Pinpoint the cell where the given text exists, returning its (x, y) midpoint coordinate. 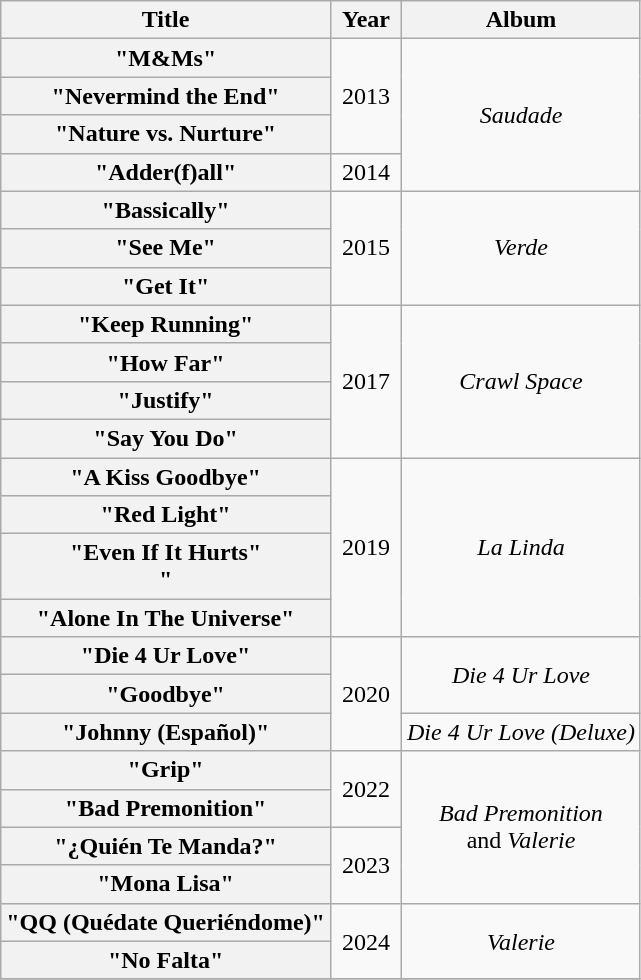
"Get It" (166, 286)
"Nature vs. Nurture" (166, 134)
Verde (520, 248)
Die 4 Ur Love (Deluxe) (520, 732)
"Keep Running" (166, 324)
2019 (366, 548)
"M&Ms" (166, 58)
"¿Quién Te Manda?" (166, 846)
"Adder(f)all" (166, 172)
2015 (366, 248)
"No Falta" (166, 960)
"Bassically" (166, 210)
2023 (366, 865)
2022 (366, 789)
"Nevermind the End" (166, 96)
2014 (366, 172)
Bad Premonitionand Valerie (520, 827)
Saudade (520, 115)
2017 (366, 381)
Die 4 Ur Love (520, 675)
Title (166, 20)
"Alone In The Universe" (166, 618)
2013 (366, 96)
"Say You Do" (166, 438)
"Johnny (Español)" (166, 732)
Crawl Space (520, 381)
"Bad Premonition" (166, 808)
"Die 4 Ur Love" (166, 656)
"Red Light" (166, 515)
"Grip" (166, 770)
La Linda (520, 548)
Valerie (520, 941)
"Justify" (166, 400)
"Goodbye" (166, 694)
"A Kiss Goodbye" (166, 477)
"Mona Lisa" (166, 884)
"Even If It Hurts"" (166, 566)
2024 (366, 941)
2020 (366, 694)
"How Far" (166, 362)
Album (520, 20)
"See Me" (166, 248)
"QQ (Quédate Queriéndome)" (166, 922)
Year (366, 20)
